Identify which cell holds the provided text, then report its (X, Y) central coordinate. 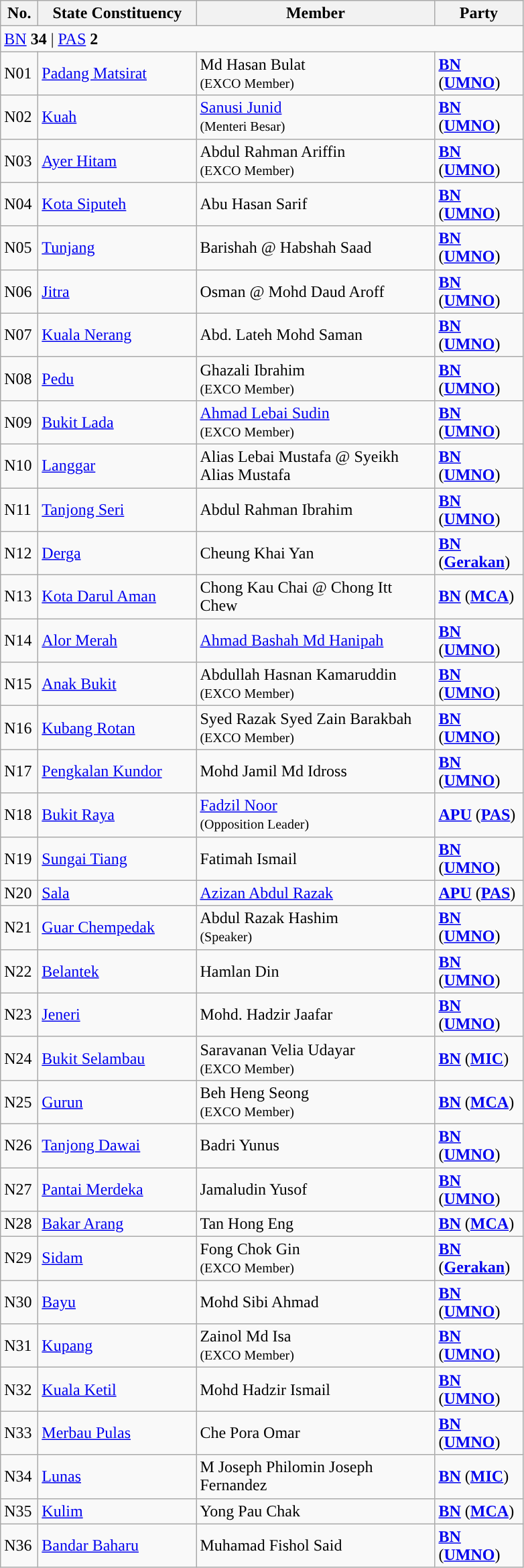
Abdullah Hasnan Kamaruddin (EXCO Member) (316, 684)
N10 (19, 465)
N34 (19, 1476)
Mohd Sibi Ahmad (316, 1302)
Sala (117, 893)
Kuala Nerang (117, 335)
Hamlan Din (316, 971)
Kota Siputeh (117, 204)
N13 (19, 597)
Bukit Raya (117, 815)
State Constituency (117, 13)
Bayu (117, 1302)
Sanusi Junid (Menteri Besar) (316, 117)
N22 (19, 971)
N15 (19, 684)
N04 (19, 204)
N07 (19, 335)
N18 (19, 815)
Mohd Jamil Md Idross (316, 771)
N20 (19, 893)
Muhamad Fishol Said (316, 1546)
Kubang Rotan (117, 728)
Bukit Selambau (117, 1058)
N28 (19, 1224)
Abdul Rahman Ariffin (EXCO Member) (316, 161)
Ahmad Lebai Sudin (EXCO Member) (316, 422)
Tanjong Dawai (117, 1145)
Saravanan Velia Udayar (EXCO Member) (316, 1058)
Padang Matsirat (117, 74)
Ghazali Ibrahim (EXCO Member) (316, 378)
N17 (19, 771)
Abu Hasan Sarif (316, 204)
Alor Merah (117, 641)
Party (478, 13)
Chong Kau Chai @ Chong Itt Chew (316, 597)
Kuala Ketil (117, 1389)
N06 (19, 291)
Pengkalan Kundor (117, 771)
Cheung Khai Yan (316, 554)
N33 (19, 1433)
Mohd. Hadzir Jaafar (316, 1015)
Abdul Rahman Ibrahim (316, 509)
Merbau Pulas (117, 1433)
Tanjong Seri (117, 509)
Pantai Merdeka (117, 1189)
Member (316, 13)
Jitra (117, 291)
Guar Chempedak (117, 928)
Ayer Hitam (117, 161)
N09 (19, 422)
N23 (19, 1015)
Abd. Lateh Mohd Saman (316, 335)
Mohd Hadzir Ismail (316, 1389)
N14 (19, 641)
Jeneri (117, 1015)
N36 (19, 1546)
Abdul Razak Hashim (Speaker) (316, 928)
N01 (19, 74)
Ahmad Bashah Md Hanipah (316, 641)
Langgar (117, 465)
Anak Bukit (117, 684)
Osman @ Mohd Daud Aroff (316, 291)
N05 (19, 248)
N19 (19, 858)
Bukit Lada (117, 422)
Kulim (117, 1511)
Fadzil Noor (Opposition Leader) (316, 815)
Lunas (117, 1476)
Azizan Abdul Razak (316, 893)
N02 (19, 117)
N03 (19, 161)
No. (19, 13)
N21 (19, 928)
Beh Heng Seong (EXCO Member) (316, 1102)
Barishah @ Habshah Saad (316, 248)
Belantek (117, 971)
Jamaludin Yusof (316, 1189)
N30 (19, 1302)
M Joseph Philomin Joseph Fernandez (316, 1476)
Che Pora Omar (316, 1433)
Alias Lebai Mustafa @ Syeikh Alias Mustafa (316, 465)
N35 (19, 1511)
Kupang (117, 1346)
Tunjang (117, 248)
N31 (19, 1346)
Sungai Tiang (117, 858)
Pedu (117, 378)
Zainol Md Isa (EXCO Member) (316, 1346)
N32 (19, 1389)
Derga (117, 554)
Md Hasan Bulat (EXCO Member) (316, 74)
Kota Darul Aman (117, 597)
N25 (19, 1102)
Fatimah Ismail (316, 858)
Bandar Baharu (117, 1546)
N27 (19, 1189)
Kuah (117, 117)
Sidam (117, 1259)
Tan Hong Eng (316, 1224)
N29 (19, 1259)
Yong Pau Chak (316, 1511)
Bakar Arang (117, 1224)
N12 (19, 554)
N24 (19, 1058)
N16 (19, 728)
N08 (19, 378)
N26 (19, 1145)
Gurun (117, 1102)
N11 (19, 509)
BN 34 | PAS 2 (261, 39)
Fong Chok Gin (EXCO Member) (316, 1259)
Syed Razak Syed Zain Barakbah (EXCO Member) (316, 728)
Badri Yunus (316, 1145)
